Search for the cell housing the specified text and yield its (X, Y) center coordinate. 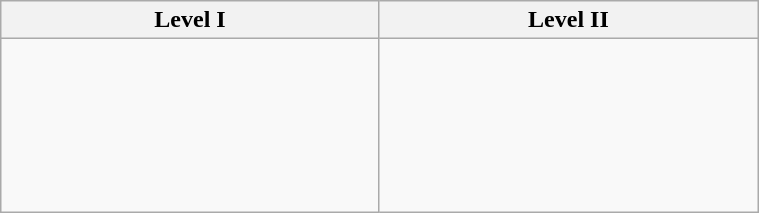
Level I (190, 20)
Level II (568, 20)
